Locate the cell with the specified text and output its [X, Y] center coordinate. 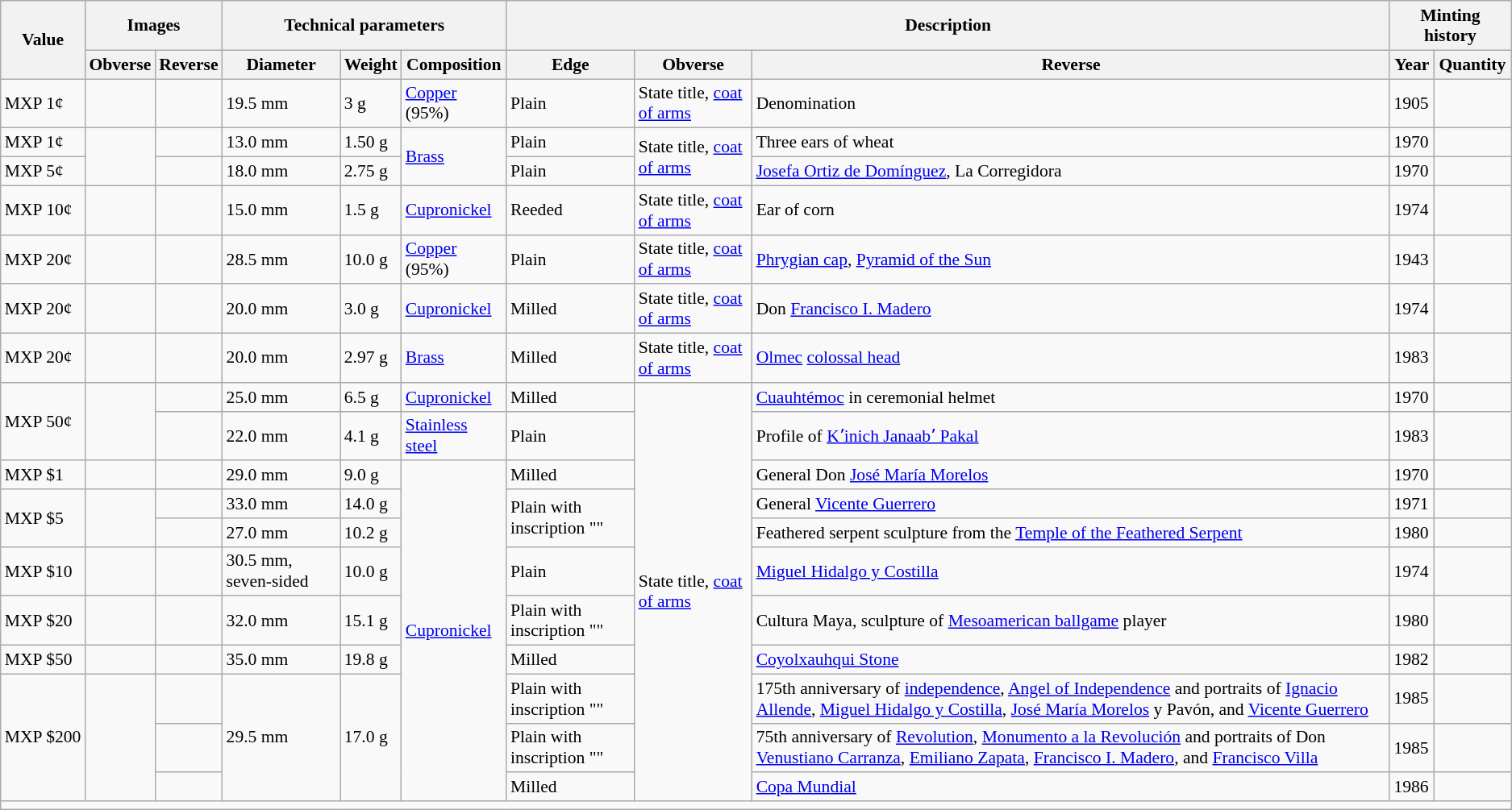
Edge [571, 64]
Composition [454, 64]
1971 [1411, 504]
15.1 g [371, 621]
19.5 mm [281, 103]
13.0 mm [281, 143]
29.0 mm [281, 476]
29.5 mm [281, 737]
MXP 5¢ [44, 172]
Description [948, 26]
1.5 g [371, 210]
33.0 mm [281, 504]
Olmec colossal head [1071, 358]
Quantity [1472, 64]
Images [153, 26]
MXP $20 [44, 621]
Year [1411, 64]
15.0 mm [281, 210]
Value [44, 40]
1982 [1411, 660]
MXP 10¢ [44, 210]
Three ears of wheat [1071, 143]
Stainless steel [454, 435]
17.0 g [371, 737]
Cuauhtémoc in ceremonial helmet [1071, 397]
Phrygian cap, Pyramid of the Sun [1071, 260]
9.0 g [371, 476]
1.50 g [371, 143]
Ear of corn [1071, 210]
1905 [1411, 103]
2.75 g [371, 172]
Minting history [1450, 26]
1943 [1411, 260]
Cultura Maya, sculpture of Mesoamerican ballgame player [1071, 621]
MXP $5 [44, 517]
Technical parameters [364, 26]
Diameter [281, 64]
General Vicente Guerrero [1071, 504]
MXP 50¢ [44, 422]
22.0 mm [281, 435]
Profile of Kʼinich Janaabʼ Pakal [1071, 435]
35.0 mm [281, 660]
25.0 mm [281, 397]
MXP $50 [44, 660]
3 g [371, 103]
General Don José María Morelos [1071, 476]
Reeded [571, 210]
10.2 g [371, 533]
MXP $10 [44, 571]
MXP $200 [44, 737]
27.0 mm [281, 533]
3.0 g [371, 309]
30.5 mm, seven-sided [281, 571]
32.0 mm [281, 621]
19.8 g [371, 660]
6.5 g [371, 397]
Don Francisco I. Madero [1071, 309]
Miguel Hidalgo y Costilla [1071, 571]
28.5 mm [281, 260]
Copa Mundial [1071, 787]
Coyolxauhqui Stone [1071, 660]
2.97 g [371, 358]
14.0 g [371, 504]
Josefa Ortiz de Domínguez, La Corregidora [1071, 172]
1986 [1411, 787]
18.0 mm [281, 172]
4.1 g [371, 435]
Feathered serpent sculpture from the Temple of the Feathered Serpent [1071, 533]
MXP $1 [44, 476]
Weight [371, 64]
Denomination [1071, 103]
